Pinpoint the cell where the given text exists, returning its (x, y) midpoint coordinate. 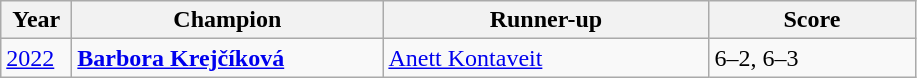
Runner-up (546, 20)
6–2, 6–3 (812, 58)
Barbora Krejčíková (228, 58)
Year (36, 20)
Anett Kontaveit (546, 58)
Champion (228, 20)
Score (812, 20)
2022 (36, 58)
